Extract the [x, y] coordinate from the center of the cell holding the provided text.  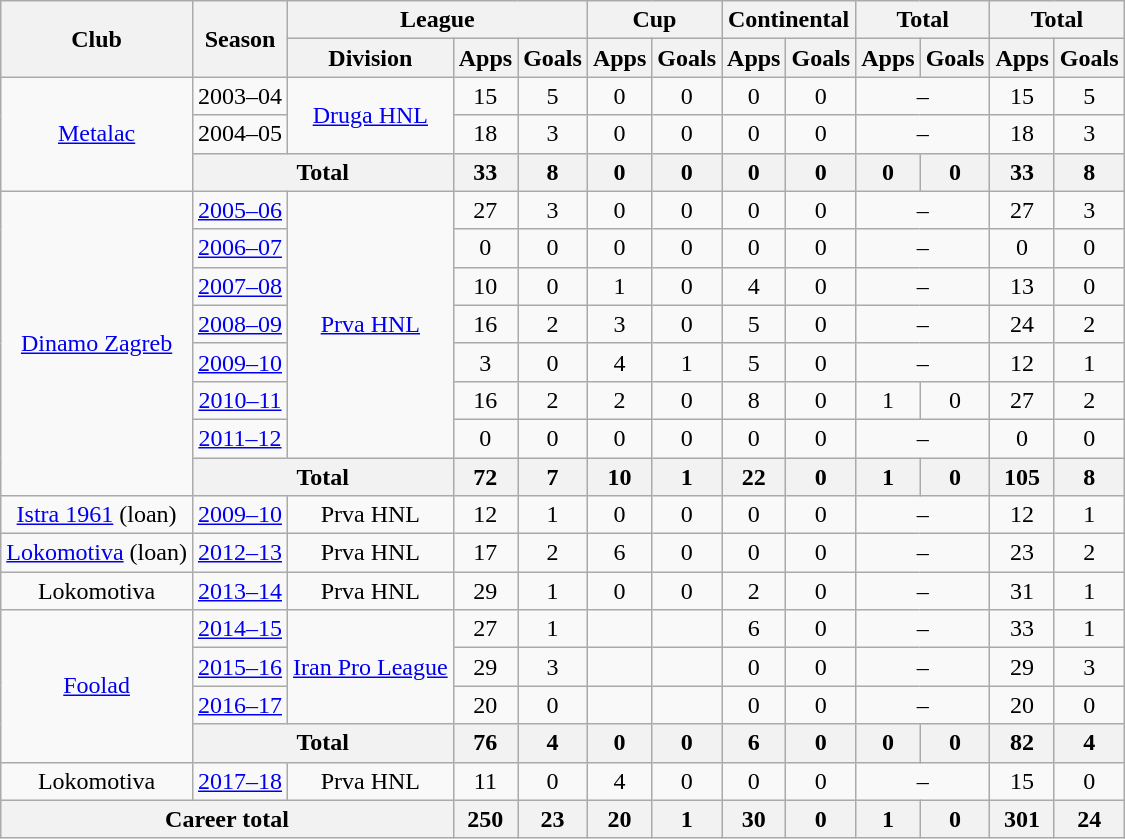
2015–16 [240, 667]
72 [485, 477]
2013–14 [240, 591]
Season [240, 39]
Division [371, 58]
2006–07 [240, 248]
Metalac [97, 134]
30 [754, 819]
2017–18 [240, 781]
301 [1022, 819]
League [438, 20]
Continental [789, 20]
2011–12 [240, 438]
Dinamo Zagreb [97, 343]
82 [1022, 743]
2016–17 [240, 705]
31 [1022, 591]
2003–04 [240, 96]
Istra 1961 (loan) [97, 515]
76 [485, 743]
Club [97, 39]
2014–15 [240, 629]
22 [754, 477]
Iran Pro League [371, 667]
17 [485, 553]
2007–08 [240, 286]
Cup [654, 20]
13 [1022, 286]
Lokomotiva (loan) [97, 553]
2012–13 [240, 553]
250 [485, 819]
2005–06 [240, 210]
2010–11 [240, 400]
11 [485, 781]
Druga HNL [371, 115]
2008–09 [240, 324]
7 [553, 477]
2004–05 [240, 134]
105 [1022, 477]
Career total [227, 819]
Foolad [97, 686]
